Capture the cell that displays the provided text and extract its (x, y) central coordinate. 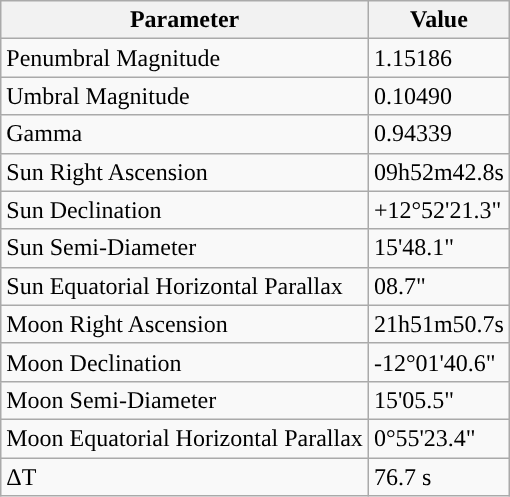
Sun Semi-Diameter (185, 248)
-12°01'40.6" (438, 362)
1.15186 (438, 58)
Moon Declination (185, 362)
Gamma (185, 134)
15'05.5" (438, 400)
+12°52'21.3" (438, 210)
0°55'23.4" (438, 438)
21h51m50.7s (438, 324)
0.10490 (438, 96)
Moon Right Ascension (185, 324)
15'48.1" (438, 248)
Umbral Magnitude (185, 96)
ΔT (185, 477)
Sun Equatorial Horizontal Parallax (185, 286)
08.7" (438, 286)
Moon Equatorial Horizontal Parallax (185, 438)
Moon Semi-Diameter (185, 400)
Value (438, 20)
76.7 s (438, 477)
Parameter (185, 20)
09h52m42.8s (438, 172)
Sun Declination (185, 210)
Penumbral Magnitude (185, 58)
Sun Right Ascension (185, 172)
0.94339 (438, 134)
